Output the (x, y) coordinate of the center of the cell containing the given text.  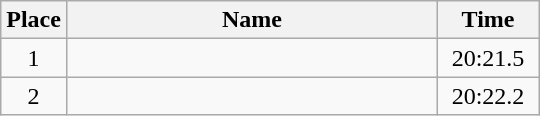
20:22.2 (488, 96)
20:21.5 (488, 58)
Time (488, 20)
Name (252, 20)
Place (34, 20)
2 (34, 96)
1 (34, 58)
